Search for the cell housing the specified text and yield its (x, y) center coordinate. 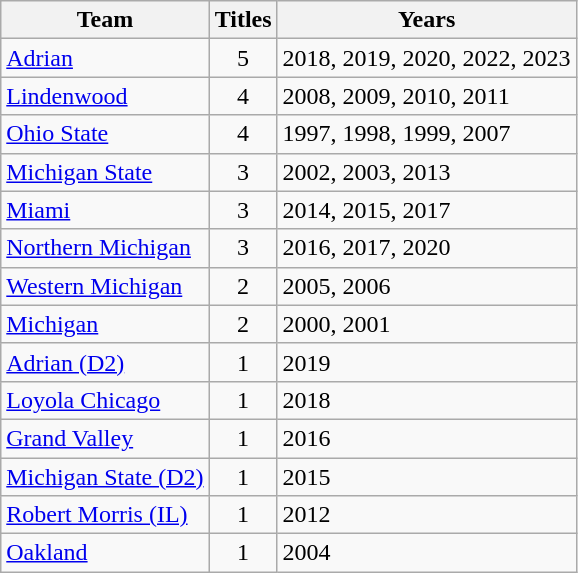
Oakland (105, 553)
1997, 1998, 1999, 2007 (426, 134)
Loyola Chicago (105, 400)
Ohio State (105, 134)
2019 (426, 362)
Years (426, 20)
Titles (243, 20)
Adrian (D2) (105, 362)
2005, 2006 (426, 286)
2008, 2009, 2010, 2011 (426, 96)
2016, 2017, 2020 (426, 248)
2012 (426, 515)
Lindenwood (105, 96)
2015 (426, 477)
Michigan (105, 324)
2014, 2015, 2017 (426, 210)
Grand Valley (105, 438)
2000, 2001 (426, 324)
2018 (426, 400)
Adrian (105, 58)
Michigan State (D2) (105, 477)
Western Michigan (105, 286)
2016 (426, 438)
Team (105, 20)
2004 (426, 553)
Robert Morris (IL) (105, 515)
2018, 2019, 2020, 2022, 2023 (426, 58)
Northern Michigan (105, 248)
2002, 2003, 2013 (426, 172)
Miami (105, 210)
Michigan State (105, 172)
5 (243, 58)
